Identify which cell holds the provided text, then report its [X, Y] central coordinate. 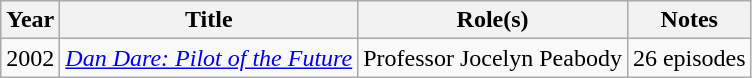
Title [209, 20]
Notes [689, 20]
Year [30, 20]
2002 [30, 58]
Professor Jocelyn Peabody [493, 58]
26 episodes [689, 58]
Role(s) [493, 20]
Dan Dare: Pilot of the Future [209, 58]
